Determine the [X, Y] coordinate at the center of the cell enclosing the given text.  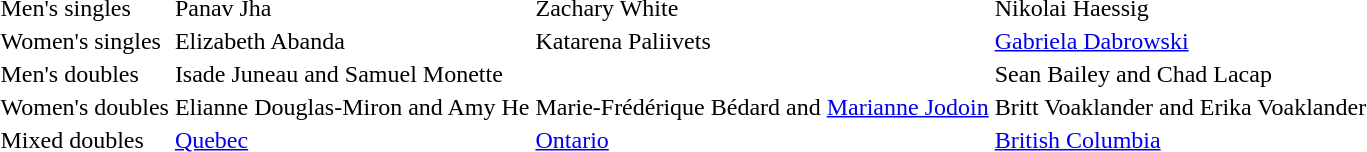
Isade Juneau and Samuel Monette [352, 74]
Sean Bailey and Chad Lacap [1180, 74]
Gabriela Dabrowski [1180, 41]
Britt Voaklander and Erika Voaklander [1180, 107]
Marie-Frédérique Bédard and Marianne Jodoin [762, 107]
Elizabeth Abanda [352, 41]
Elianne Douglas-Miron and Amy He [352, 107]
Katarena Paliivets [762, 41]
